Return the (X, Y) coordinate for the center point of the cell that contains the specified text.  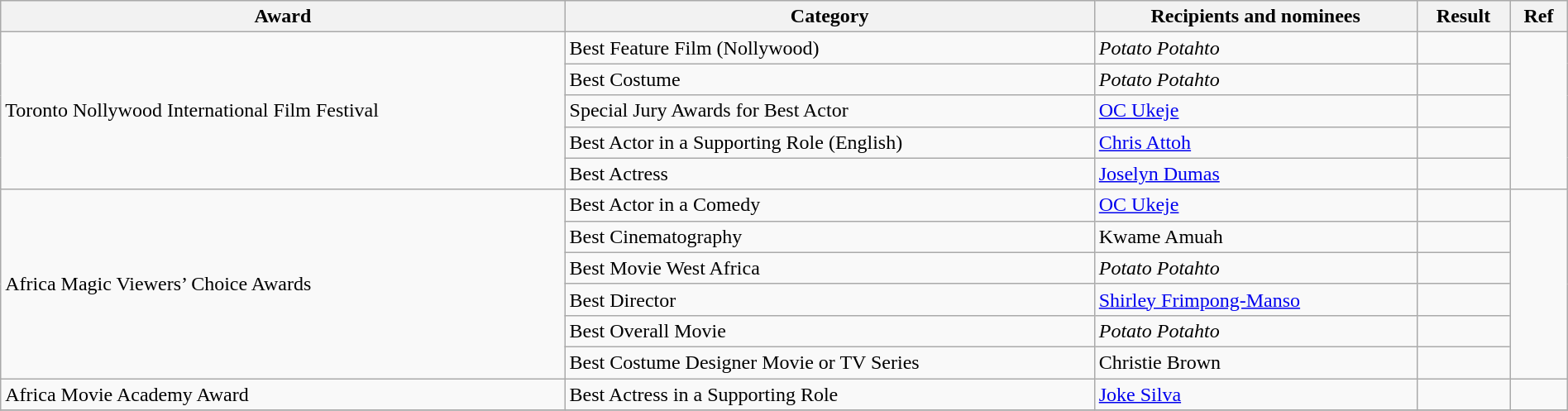
Christie Brown (1255, 362)
Best Director (829, 299)
Recipients and nominees (1255, 17)
Best Overall Movie (829, 331)
Best Cinematography (829, 237)
Award (283, 17)
Special Jury Awards for Best Actor (829, 111)
Kwame Amuah (1255, 237)
Best Feature Film (Nollywood) (829, 48)
Ref (1538, 17)
Best Actress in a Supporting Role (829, 394)
Toronto Nollywood International Film Festival (283, 111)
Joke Silva (1255, 394)
Best Actress (829, 174)
Shirley Frimpong-Manso (1255, 299)
Best Actor in a Supporting Role (English) (829, 142)
Result (1464, 17)
Africa Magic Viewers’ Choice Awards (283, 284)
Category (829, 17)
Joselyn Dumas (1255, 174)
Chris Attoh (1255, 142)
Best Actor in a Comedy (829, 205)
Best Costume (829, 79)
Africa Movie Academy Award (283, 394)
Best Movie West Africa (829, 268)
Best Costume Designer Movie or TV Series (829, 362)
